Output the [x, y] coordinate of the center of the cell containing the given text.  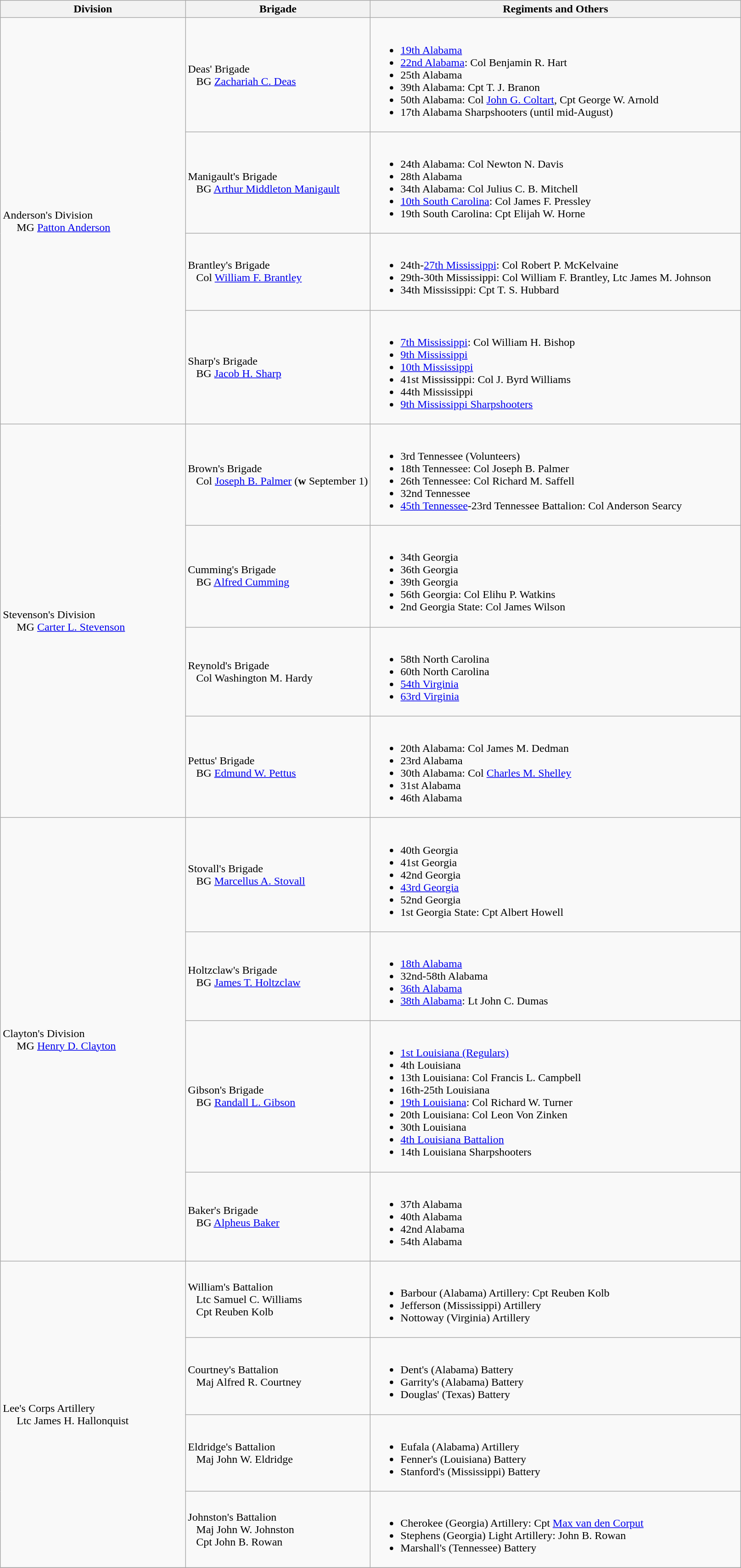
Dent's (Alabama) BatteryGarrity's (Alabama) BatteryDouglas' (Texas) Battery [556, 1376]
Eldridge's Battalion Maj John W. Eldridge [278, 1453]
Baker's Brigade BG Alpheus Baker [278, 1217]
Johnston's Battalion Maj John W. Johnston Cpt John B. Rowan [278, 1529]
Deas' Brigade BG Zachariah C. Deas [278, 75]
Cumming's Brigade BG Alfred Cumming [278, 576]
Lee's Corps Artillery Ltc James H. Hallonquist [93, 1415]
Eufala (Alabama) ArtilleryFenner's (Louisiana) BatteryStanford's (Mississippi) Battery [556, 1453]
Anderson's Division MG Patton Anderson [93, 221]
Pettus' Brigade BG Edmund W. Pettus [278, 767]
Courtney's Battalion Maj Alfred R. Courtney [278, 1376]
Cherokee (Georgia) Artillery: Cpt Max van den CorputStephens (Georgia) Light Artillery: John B. RowanMarshall's (Tennessee) Battery [556, 1529]
Clayton's Division MG Henry D. Clayton [93, 1039]
Stevenson's Division MG Carter L. Stevenson [93, 621]
Sharp's Brigade BG Jacob H. Sharp [278, 367]
34th Georgia36th Georgia39th Georgia56th Georgia: Col Elihu P. Watkins2nd Georgia State: Col James Wilson [556, 576]
Stovall's Brigade BG Marcellus A. Stovall [278, 874]
20th Alabama: Col James M. Dedman23rd Alabama30th Alabama: Col Charles M. Shelley31st Alabama46th Alabama [556, 767]
William's Battalion Ltc Samuel C. Williams Cpt Reuben Kolb [278, 1300]
40th Georgia41st Georgia42nd Georgia43rd Georgia52nd Georgia1st Georgia State: Cpt Albert Howell [556, 874]
Holtzclaw's Brigade BG James T. Holtzclaw [278, 976]
Gibson's Brigade BG Randall L. Gibson [278, 1096]
Barbour (Alabama) Artillery: Cpt Reuben KolbJefferson (Mississippi) ArtilleryNottoway (Virginia) Artillery [556, 1300]
58th North Carolina60th North Carolina54th Virginia63rd Virginia [556, 671]
Brown's Brigade Col Joseph B. Palmer (w September 1) [278, 475]
Regiments and Others [556, 9]
18th Alabama32nd-58th Alabama36th Alabama38th Alabama: Lt John C. Dumas [556, 976]
Brigade [278, 9]
Brantley's Brigade Col William F. Brantley [278, 272]
Division [93, 9]
Reynold's Brigade Col Washington M. Hardy [278, 671]
37th Alabama40th Alabama42nd Alabama54th Alabama [556, 1217]
Manigault's Brigade BG Arthur Middleton Manigault [278, 183]
